Pinpoint the cell where the given text exists, returning its [X, Y] midpoint coordinate. 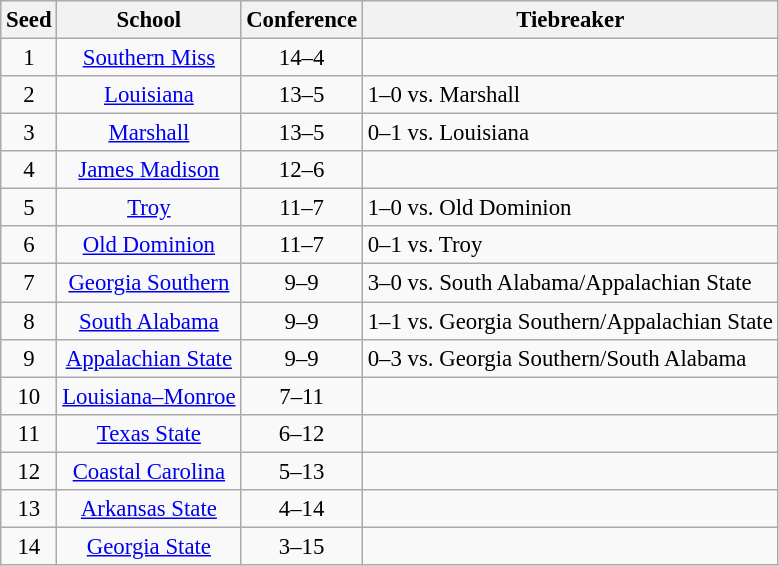
6 [29, 245]
Conference [302, 20]
Arkansas State [149, 509]
8 [29, 321]
Tiebreaker [570, 20]
James Madison [149, 170]
Louisiana–Monroe [149, 396]
12–6 [302, 170]
5–13 [302, 471]
1 [29, 58]
5 [29, 208]
12 [29, 471]
Texas State [149, 433]
7 [29, 283]
3–15 [302, 546]
3 [29, 133]
9 [29, 358]
11 [29, 433]
1–0 vs. Old Dominion [570, 208]
2 [29, 95]
Georgia State [149, 546]
14 [29, 546]
Old Dominion [149, 245]
Troy [149, 208]
Georgia Southern [149, 283]
3–0 vs. South Alabama/Appalachian State [570, 283]
7–11 [302, 396]
0–1 vs. Louisiana [570, 133]
14–4 [302, 58]
13 [29, 509]
10 [29, 396]
0–3 vs. Georgia Southern/South Alabama [570, 358]
1–1 vs. Georgia Southern/Appalachian State [570, 321]
0–1 vs. Troy [570, 245]
Seed [29, 20]
South Alabama [149, 321]
Southern Miss [149, 58]
4–14 [302, 509]
1–0 vs. Marshall [570, 95]
Appalachian State [149, 358]
School [149, 20]
4 [29, 170]
Marshall [149, 133]
Coastal Carolina [149, 471]
6–12 [302, 433]
Louisiana [149, 95]
